For the text-containing cell, return its midpoint in [X, Y] coordinate format. 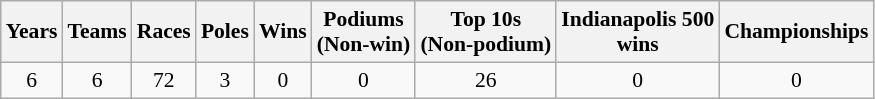
Indianapolis 500wins [638, 32]
Podiums(Non-win) [364, 32]
Teams [96, 32]
Wins [283, 32]
Top 10s(Non-podium) [486, 32]
26 [486, 80]
72 [164, 80]
3 [225, 80]
Years [32, 32]
Poles [225, 32]
Races [164, 32]
Championships [796, 32]
